From the cell containing the given text, extract its center point as (X, Y) coordinate. 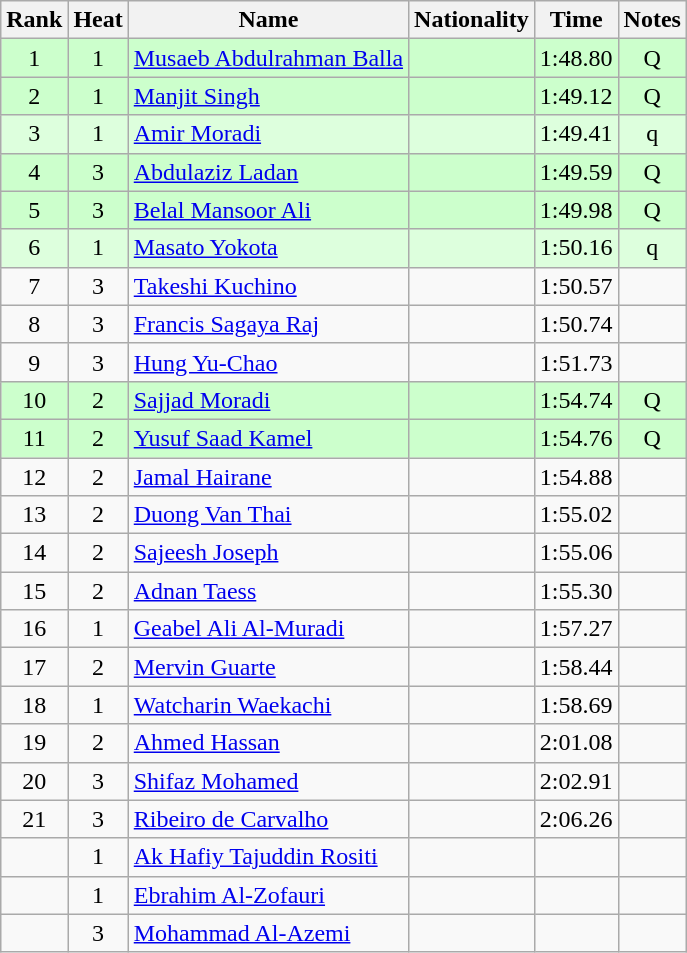
1:49.12 (576, 96)
Sajeesh Joseph (268, 553)
10 (34, 400)
1:50.16 (576, 248)
Heat (98, 20)
1:54.88 (576, 477)
Abdulaziz Ladan (268, 172)
Geabel Ali Al-Muradi (268, 629)
1:57.27 (576, 629)
1:51.73 (576, 362)
1:58.69 (576, 705)
Ribeiro de Carvalho (268, 819)
Nationality (472, 20)
15 (34, 591)
Takeshi Kuchino (268, 286)
Musaeb Abdulrahman Balla (268, 58)
9 (34, 362)
Ahmed Hassan (268, 743)
4 (34, 172)
Francis Sagaya Raj (268, 324)
1:54.74 (576, 400)
2:06.26 (576, 819)
1:54.76 (576, 438)
20 (34, 781)
1:50.74 (576, 324)
Jamal Hairane (268, 477)
Mohammad Al-Azemi (268, 933)
Mervin Guarte (268, 667)
5 (34, 210)
1:55.30 (576, 591)
Notes (652, 20)
Ebrahim Al-Zofauri (268, 895)
2:01.08 (576, 743)
Shifaz Mohamed (268, 781)
6 (34, 248)
1:49.98 (576, 210)
17 (34, 667)
1:48.80 (576, 58)
Amir Moradi (268, 134)
13 (34, 515)
1:55.06 (576, 553)
Adnan Taess (268, 591)
11 (34, 438)
7 (34, 286)
Yusuf Saad Kamel (268, 438)
1:50.57 (576, 286)
Masato Yokota (268, 248)
Hung Yu-Chao (268, 362)
1:49.59 (576, 172)
Rank (34, 20)
14 (34, 553)
1:58.44 (576, 667)
Watcharin Waekachi (268, 705)
Duong Van Thai (268, 515)
Belal Mansoor Ali (268, 210)
18 (34, 705)
19 (34, 743)
1:49.41 (576, 134)
Ak Hafiy Tajuddin Rositi (268, 857)
12 (34, 477)
Sajjad Moradi (268, 400)
1:55.02 (576, 515)
2:02.91 (576, 781)
16 (34, 629)
Time (576, 20)
Name (268, 20)
8 (34, 324)
Manjit Singh (268, 96)
21 (34, 819)
